Return the (X, Y) coordinate for the center point of the cell that contains the specified text.  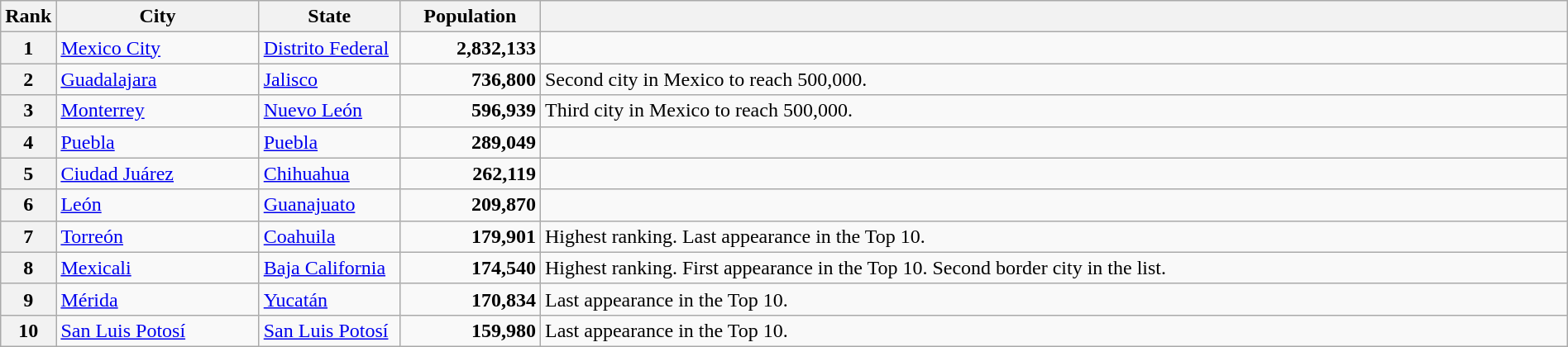
León (157, 205)
6 (28, 205)
Nuevo León (329, 111)
Distrito Federal (329, 48)
9 (28, 299)
Second city in Mexico to reach 500,000. (1054, 79)
179,901 (470, 236)
4 (28, 142)
Rank (28, 17)
174,540 (470, 268)
3 (28, 111)
Population (470, 17)
736,800 (470, 79)
10 (28, 330)
7 (28, 236)
Third city in Mexico to reach 500,000. (1054, 111)
Guanajuato (329, 205)
Ciudad Juárez (157, 173)
209,870 (470, 205)
Guadalajara (157, 79)
Mexicali (157, 268)
170,834 (470, 299)
596,939 (470, 111)
Highest ranking. Last appearance in the Top 10. (1054, 236)
262,119 (470, 173)
289,049 (470, 142)
2 (28, 79)
2,832,133 (470, 48)
159,980 (470, 330)
Yucatán (329, 299)
Coahuila (329, 236)
City (157, 17)
1 (28, 48)
Baja California (329, 268)
Torreón (157, 236)
Highest ranking. First appearance in the Top 10. Second border city in the list. (1054, 268)
8 (28, 268)
Chihuahua (329, 173)
Mérida (157, 299)
Jalisco (329, 79)
State (329, 17)
Monterrey (157, 111)
5 (28, 173)
Mexico City (157, 48)
